Determine the [x, y] coordinate at the center of the cell enclosing the given text.  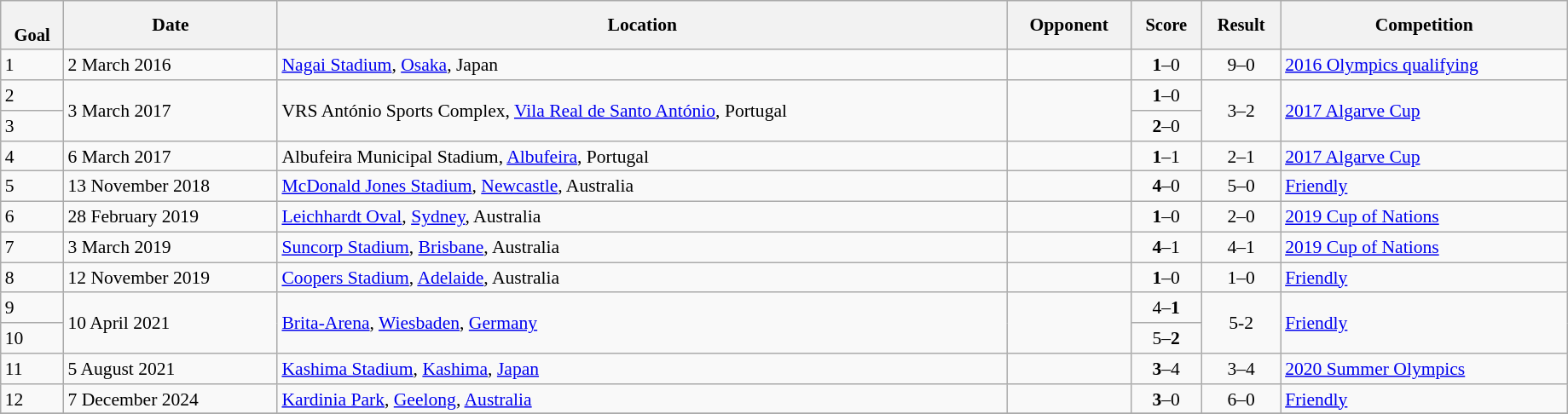
2020 Summer Olympics [1424, 369]
Competition [1424, 26]
Location [642, 26]
Brita-Arena, Wiesbaden, Germany [642, 324]
Leichhardt Oval, Sydney, Australia [642, 217]
5 [32, 187]
Coopers Stadium, Adelaide, Australia [642, 278]
VRS António Sports Complex, Vila Real de Santo António, Portugal [642, 111]
6 March 2017 [171, 157]
4–0 [1166, 187]
1 [32, 66]
Opponent [1069, 26]
Goal [32, 26]
2016 Olympics qualifying [1424, 66]
2–1 [1241, 157]
5-2 [1241, 324]
5–2 [1166, 338]
3 March 2019 [171, 248]
12 November 2019 [171, 278]
5–0 [1241, 187]
10 [32, 338]
10 April 2021 [171, 324]
5 August 2021 [171, 369]
Score [1166, 26]
8 [32, 278]
13 November 2018 [171, 187]
4 [32, 157]
9–0 [1241, 66]
Nagai Stadium, Osaka, Japan [642, 66]
Kashima Stadium, Kashima, Japan [642, 369]
9 [32, 308]
2 [32, 95]
3 March 2017 [171, 111]
3–2 [1241, 111]
28 February 2019 [171, 217]
7 [32, 248]
1–1 [1166, 157]
11 [32, 369]
Result [1241, 26]
3 [32, 126]
McDonald Jones Stadium, Newcastle, Australia [642, 187]
2 March 2016 [171, 66]
Albufeira Municipal Stadium, Albufeira, Portugal [642, 157]
6 [32, 217]
Suncorp Stadium, Brisbane, Australia [642, 248]
Date [171, 26]
